Search for the cell housing the specified text and yield its (X, Y) center coordinate. 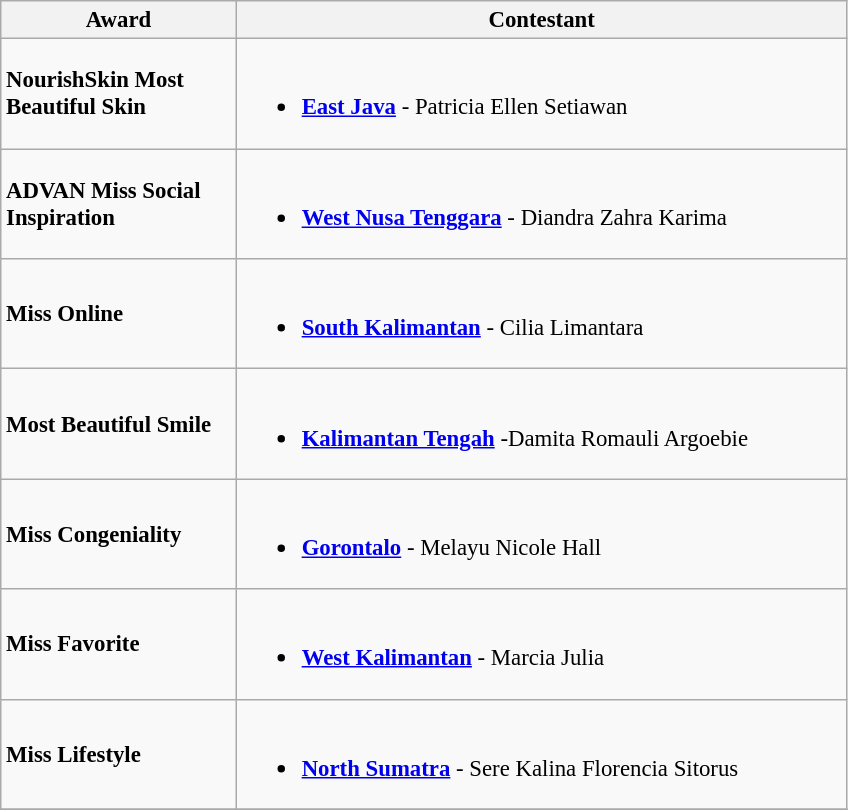
NourishSkin Most Beautiful Skin (119, 94)
ADVAN Miss Social Inspiration (119, 204)
Contestant (542, 20)
North Sumatra - Sere Kalina Florencia Sitorus (542, 754)
Most Beautiful Smile (119, 424)
Gorontalo - Melayu Nicole Hall (542, 534)
Miss Favorite (119, 644)
Miss Lifestyle (119, 754)
West Nusa Tenggara - Diandra Zahra Karima (542, 204)
West Kalimantan - Marcia Julia (542, 644)
Miss Online (119, 314)
Miss Congeniality (119, 534)
East Java - Patricia Ellen Setiawan (542, 94)
Kalimantan Tengah -Damita Romauli Argoebie (542, 424)
Award (119, 20)
South Kalimantan - Cilia Limantara (542, 314)
